Capture the cell that displays the provided text and extract its [X, Y] central coordinate. 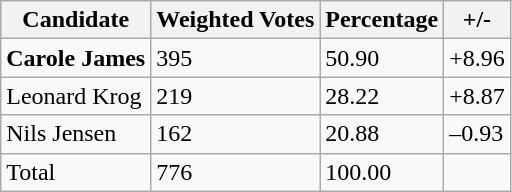
Candidate [76, 20]
Carole James [76, 58]
Total [76, 172]
28.22 [382, 96]
Leonard Krog [76, 96]
776 [236, 172]
100.00 [382, 172]
–0.93 [478, 134]
20.88 [382, 134]
162 [236, 134]
+8.96 [478, 58]
Percentage [382, 20]
Weighted Votes [236, 20]
50.90 [382, 58]
395 [236, 58]
Nils Jensen [76, 134]
+8.87 [478, 96]
+/- [478, 20]
219 [236, 96]
